Locate the cell with the specified text and output its [X, Y] center coordinate. 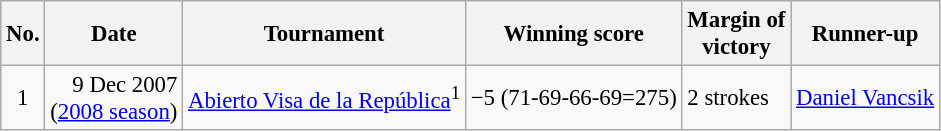
1 [23, 98]
Date [114, 34]
−5 (71-69-66-69=275) [574, 98]
Abierto Visa de la República1 [324, 98]
Winning score [574, 34]
Tournament [324, 34]
Daniel Vancsik [866, 98]
No. [23, 34]
9 Dec 2007(2008 season) [114, 98]
Runner-up [866, 34]
Margin ofvictory [736, 34]
2 strokes [736, 98]
